Search for the cell housing the specified text and yield its [X, Y] center coordinate. 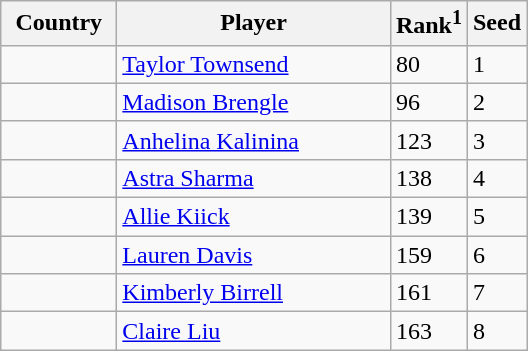
3 [496, 140]
Claire Liu [254, 331]
159 [428, 255]
96 [428, 102]
139 [428, 217]
1 [496, 64]
138 [428, 178]
4 [496, 178]
Taylor Townsend [254, 64]
Anhelina Kalinina [254, 140]
161 [428, 293]
Rank1 [428, 24]
7 [496, 293]
Player [254, 24]
Astra Sharma [254, 178]
Allie Kiick [254, 217]
Kimberly Birrell [254, 293]
Seed [496, 24]
2 [496, 102]
8 [496, 331]
Lauren Davis [254, 255]
Country [59, 24]
Madison Brengle [254, 102]
80 [428, 64]
5 [496, 217]
163 [428, 331]
6 [496, 255]
123 [428, 140]
